From the cell containing the given text, extract its center point as [x, y] coordinate. 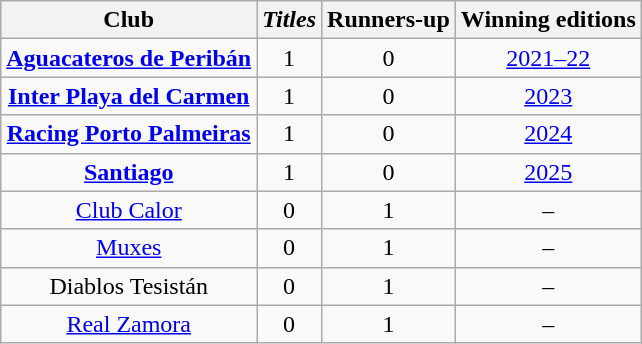
Club Calor [129, 210]
Santiago [129, 172]
Inter Playa del Carmen [129, 96]
Real Zamora [129, 324]
Racing Porto Palmeiras [129, 134]
Diablos Tesistán [129, 286]
Runners-up [389, 20]
2021–22 [548, 58]
2024 [548, 134]
Aguacateros de Peribán [129, 58]
2023 [548, 96]
Muxes [129, 248]
Winning editions [548, 20]
Club [129, 20]
Titles [290, 20]
2025 [548, 172]
